Output the (X, Y) coordinate of the center of the cell containing the given text.  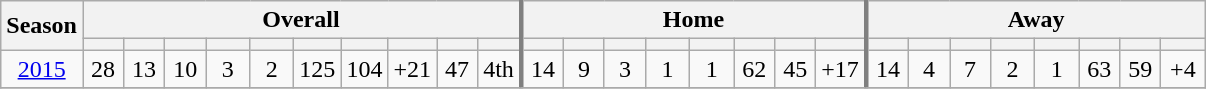
2015 (42, 69)
45 (796, 69)
28 (102, 69)
62 (754, 69)
Season (42, 26)
59 (1140, 69)
+17 (841, 69)
63 (1100, 69)
4th (500, 69)
104 (364, 69)
4 (928, 69)
10 (186, 69)
Overall (301, 20)
Away (1036, 20)
47 (458, 69)
+4 (1183, 69)
+21 (412, 69)
Home (694, 20)
125 (318, 69)
7 (970, 69)
13 (144, 69)
9 (584, 69)
